For the text-containing cell, return its midpoint in [X, Y] coordinate format. 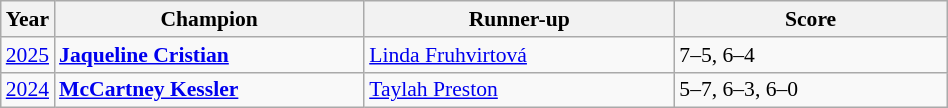
2025 [28, 55]
McCartney Kessler [209, 90]
Jaqueline Cristian [209, 55]
Taylah Preston [519, 90]
Runner-up [519, 19]
5–7, 6–3, 6–0 [810, 90]
2024 [28, 90]
Score [810, 19]
Linda Fruhvirtová [519, 55]
Champion [209, 19]
Year [28, 19]
7–5, 6–4 [810, 55]
